Return [x, y] of the center of cell containing provided text 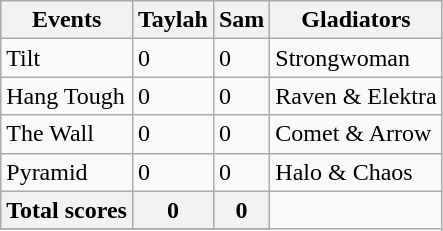
Strongwoman [356, 58]
Total scores [67, 210]
Events [67, 20]
Sam [241, 20]
Halo & Chaos [356, 172]
Raven & Elektra [356, 96]
Gladiators [356, 20]
The Wall [67, 134]
Hang Tough [67, 96]
Comet & Arrow [356, 134]
Pyramid [67, 172]
Taylah [172, 20]
Tilt [67, 58]
